Scan for the cell matching the given text and deliver its (X, Y) coordinate at center. 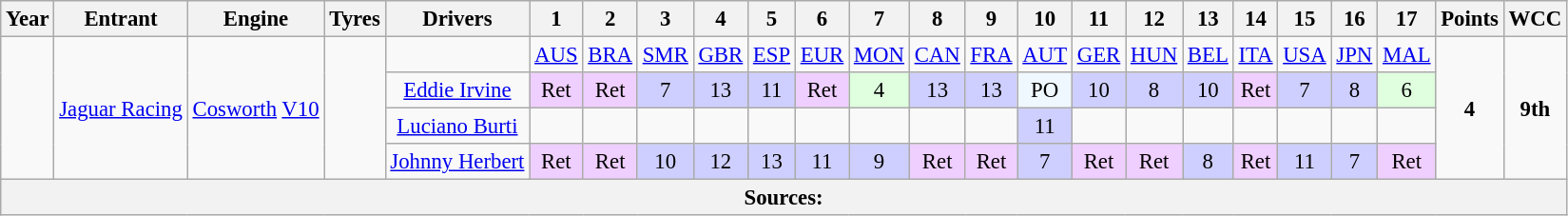
1 (556, 19)
Eddie Irvine (457, 90)
Luciano Burti (457, 127)
14 (1255, 19)
9th (1535, 108)
BRA (610, 55)
HUN (1154, 55)
MAL (1407, 55)
16 (1354, 19)
ESP (772, 55)
BEL (1209, 55)
3 (666, 19)
Drivers (457, 19)
WCC (1535, 19)
PO (1044, 90)
CAN (938, 55)
FRA (991, 55)
ITA (1255, 55)
EUR (822, 55)
Entrant (121, 19)
17 (1407, 19)
15 (1305, 19)
JPN (1354, 55)
2 (610, 19)
Engine (256, 19)
Cosworth V10 (256, 108)
MON (880, 55)
Tyres (355, 19)
SMR (666, 55)
Johnny Herbert (457, 162)
Jaguar Racing (121, 108)
AUS (556, 55)
AUT (1044, 55)
GER (1098, 55)
GBR (721, 55)
5 (772, 19)
USA (1305, 55)
Points (1470, 19)
Sources: (784, 198)
Year (28, 19)
